Provide the (x, y) coordinate of the cell's center where the given text is located.  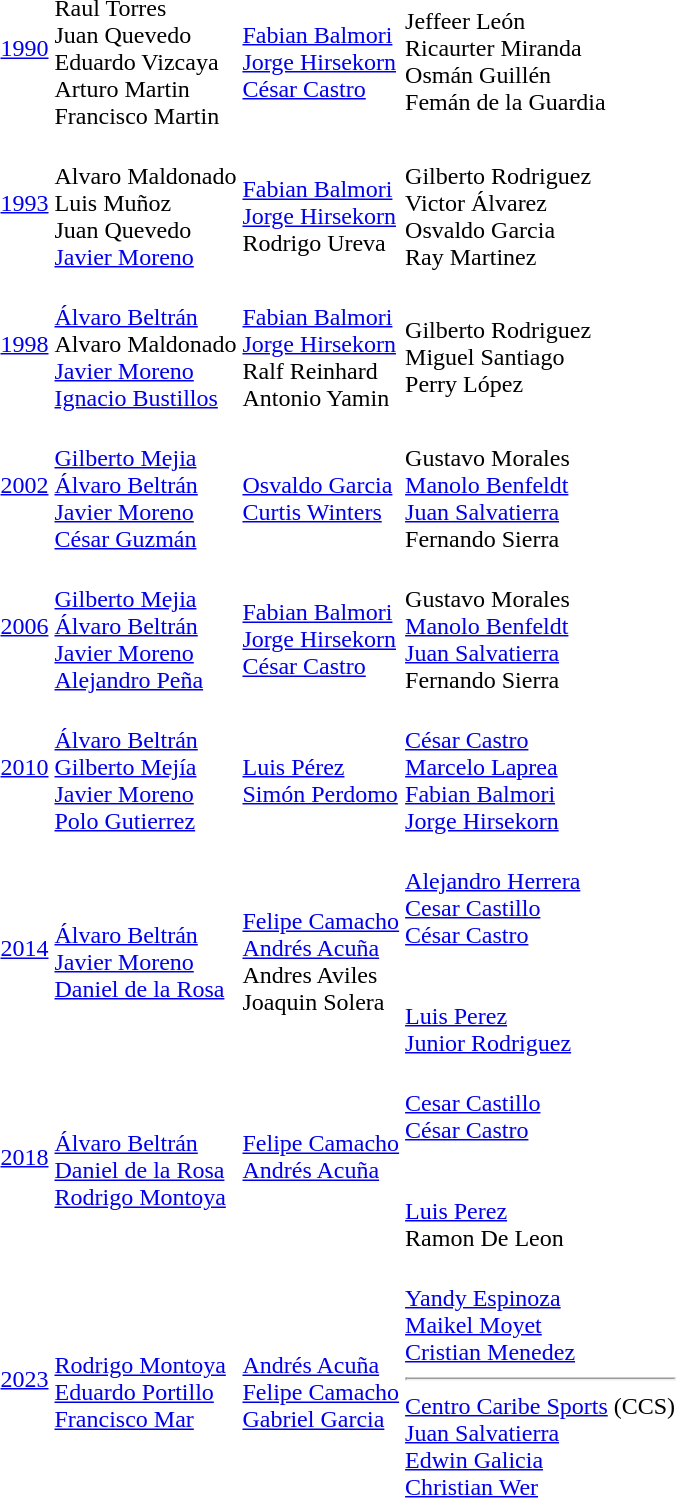
Fabian BalmoriJorge HirsekornRodrigo Ureva (321, 203)
Osvaldo GarciaCurtis Winters (321, 485)
Felipe CamachoAndrés Acuña (321, 1157)
Álvaro BeltránDaniel de la RosaRodrigo Montoya (146, 1157)
Fabian BalmoriJorge HirsekornRalf ReinhardAntonio Yamin (321, 344)
Álvaro BeltránAlvaro MaldonadoJavier MorenoIgnacio Bustillos (146, 344)
Felipe CamachoAndrés AcuñaAndres AvilesJoaquin Solera (321, 948)
Álvaro Beltrán Gilberto Mejía Javier Moreno Polo Gutierrez (146, 767)
Fabian BalmoriJorge HirsekornCésar Castro (321, 626)
Gilberto MejiaÁlvaro BeltránJavier MorenoAlejandro Peña (146, 626)
Luis Pérez Simón Perdomo (321, 767)
Alvaro MaldonadoLuis MuñozJuan QuevedoJavier Moreno (146, 203)
Gilberto MejiaÁlvaro BeltránJavier MorenoCésar Guzmán (146, 485)
Álvaro BeltránJavier MorenoDaniel de la Rosa (146, 948)
